Return the (X, Y) coordinate for the center point of the cell that contains the specified text.  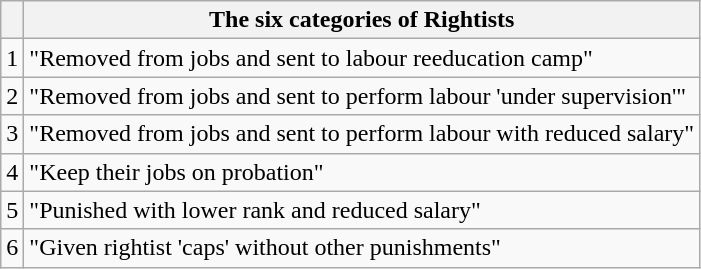
5 (12, 210)
"Removed from jobs and sent to perform labour with reduced salary" (362, 134)
2 (12, 96)
"Removed from jobs and sent to perform labour 'under supervision'" (362, 96)
1 (12, 58)
"Given rightist 'caps' without other punishments" (362, 248)
"Punished with lower rank and reduced salary" (362, 210)
"Keep their jobs on probation" (362, 172)
"Removed from jobs and sent to labour reeducation camp" (362, 58)
3 (12, 134)
4 (12, 172)
6 (12, 248)
The six categories of Rightists (362, 20)
